Capture the cell that displays the provided text and extract its [X, Y] central coordinate. 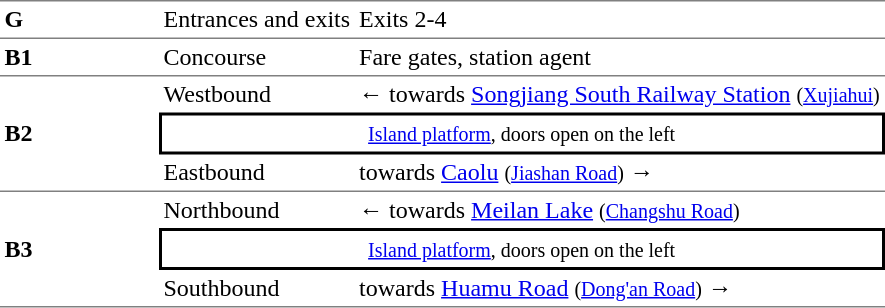
Exits 2-4 [620, 20]
Northbound [257, 210]
Eastbound [257, 173]
B2 [80, 134]
Concourse [257, 58]
Southbound [257, 289]
← towards Meilan Lake (Changshu Road) [620, 210]
Entrances and exits [257, 20]
towards Huamu Road (Dong'an Road) → [620, 289]
Fare gates, station agent [620, 58]
B1 [80, 58]
← towards Songjiang South Railway Station (Xujiahui) [620, 94]
towards Caolu (Jiashan Road) → [620, 173]
G [80, 20]
Westbound [257, 94]
B3 [80, 250]
